Capture the cell that displays the provided text and extract its (x, y) central coordinate. 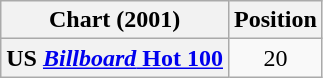
20 (276, 58)
Chart (2001) (115, 20)
Position (276, 20)
US Billboard Hot 100 (115, 58)
